Extract the [X, Y] coordinate from the center of the cell holding the provided text.  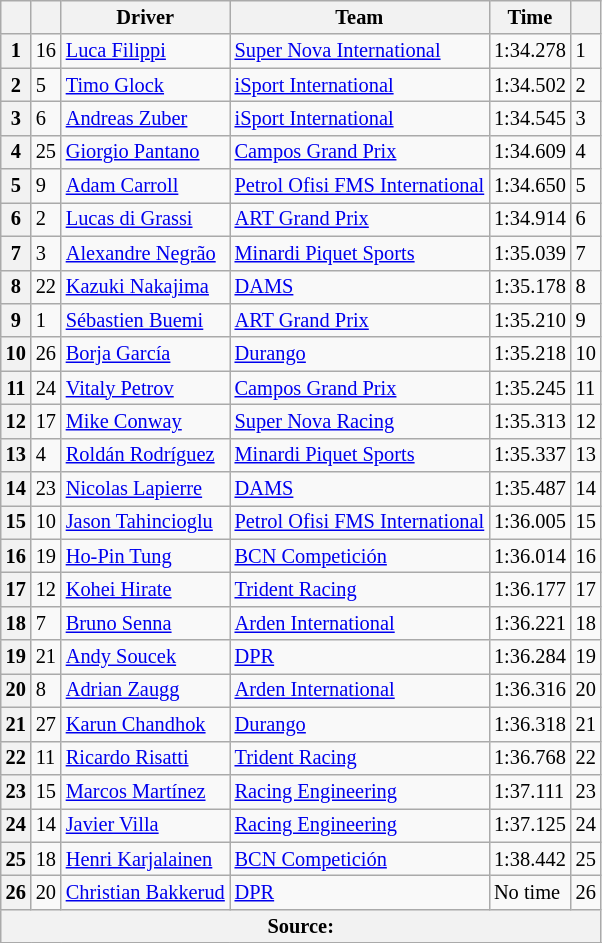
Timo Glock [146, 85]
1:34.609 [530, 152]
Kazuki Nakajima [146, 287]
Mike Conway [146, 421]
1:35.337 [530, 455]
Karun Chandhok [146, 724]
Adam Carroll [146, 186]
1:37.111 [530, 791]
1:36.768 [530, 758]
Driver [146, 17]
1:34.545 [530, 118]
Roldán Rodríguez [146, 455]
Henri Karjalainen [146, 859]
1:36.005 [530, 522]
1:35.245 [530, 388]
1:36.177 [530, 589]
Giorgio Pantano [146, 152]
Bruno Senna [146, 623]
Borja García [146, 354]
1:36.221 [530, 623]
Luca Filippi [146, 51]
Nicolas Lapierre [146, 489]
Ho-Pin Tung [146, 556]
Sébastien Buemi [146, 320]
1:34.278 [530, 51]
1:35.210 [530, 320]
1:35.313 [530, 421]
Jason Tahincioglu [146, 522]
1:37.125 [530, 825]
1:35.039 [530, 253]
Andreas Zuber [146, 118]
27 [46, 724]
1:35.218 [530, 354]
Time [530, 17]
Marcos Martínez [146, 791]
1:34.502 [530, 85]
Source: [301, 926]
Javier Villa [146, 825]
1:35.487 [530, 489]
Lucas di Grassi [146, 219]
Super Nova Racing [360, 421]
1:36.284 [530, 657]
Team [360, 17]
Ricardo Risatti [146, 758]
Christian Bakkerud [146, 892]
Andy Soucek [146, 657]
1:36.318 [530, 724]
Adrian Zaugg [146, 690]
1:36.014 [530, 556]
Super Nova International [360, 51]
1:34.914 [530, 219]
Kohei Hirate [146, 589]
No time [530, 892]
1:35.178 [530, 287]
1:34.650 [530, 186]
Vitaly Petrov [146, 388]
1:36.316 [530, 690]
Alexandre Negrão [146, 253]
1:38.442 [530, 859]
